Extract the (x, y) coordinate from the center of the cell holding the provided text.  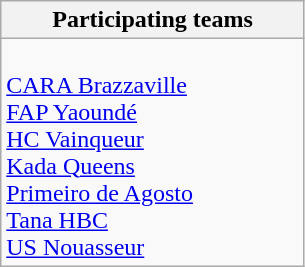
Participating teams (153, 20)
CARA Brazzaville FAP Yaoundé HC Vainqueur Kada Queens Primeiro de Agosto Tana HBC US Nouasseur (153, 152)
